Capture the cell that displays the provided text and extract its (X, Y) central coordinate. 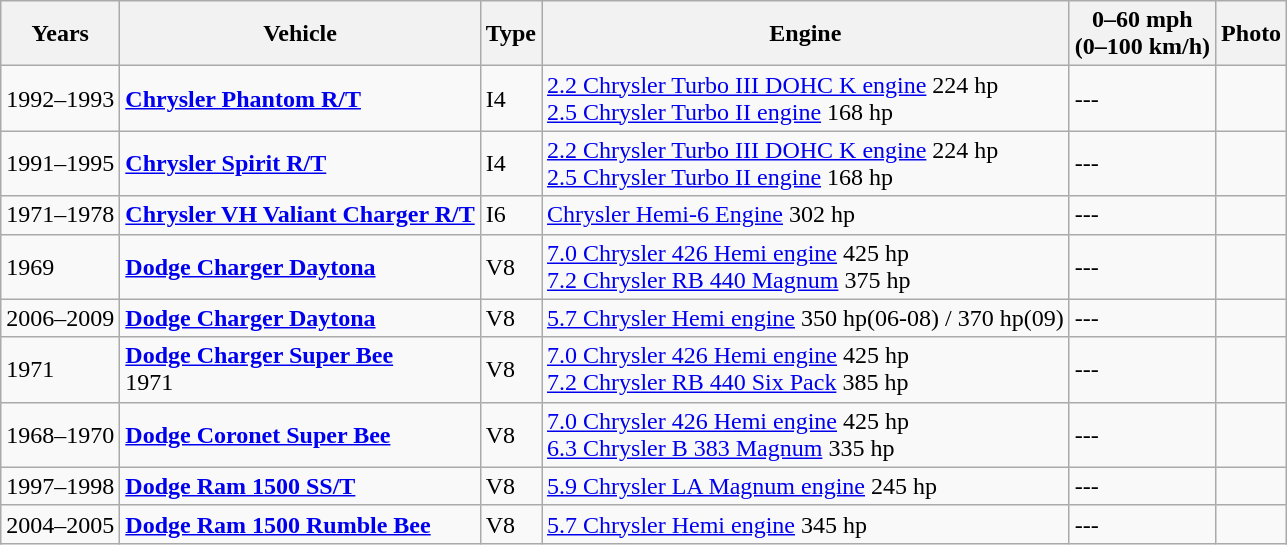
Engine (806, 34)
1997–1998 (60, 486)
I6 (510, 215)
Photo (1252, 34)
5.7 Chrysler Hemi engine 345 hp (806, 524)
Chrysler VH Valiant Charger R/T (300, 215)
Chrysler Phantom R/T (300, 98)
7.0 Chrysler 426 Hemi engine 425 hp 6.3 Chrysler B 383 Magnum 335 hp (806, 434)
1968–1970 (60, 434)
7.0 Chrysler 426 Hemi engine 425 hp 7.2 Chrysler RB 440 Magnum 375 hp (806, 266)
Dodge Ram 1500 SS/T (300, 486)
Dodge Ram 1500 Rumble Bee (300, 524)
2006–2009 (60, 318)
Chrysler Hemi-6 Engine 302 hp (806, 215)
1971 (60, 370)
Years (60, 34)
1971–1978 (60, 215)
0–60 mph(0–100 km/h) (1142, 34)
5.9 Chrysler LA Magnum engine 245 hp (806, 486)
Dodge Charger Super Bee1971 (300, 370)
1992–1993 (60, 98)
Vehicle (300, 34)
Type (510, 34)
2004–2005 (60, 524)
1969 (60, 266)
Dodge Coronet Super Bee (300, 434)
Chrysler Spirit R/T (300, 164)
7.0 Chrysler 426 Hemi engine 425 hp 7.2 Chrysler RB 440 Six Pack 385 hp (806, 370)
1991–1995 (60, 164)
5.7 Chrysler Hemi engine 350 hp(06-08) / 370 hp(09) (806, 318)
